Search for the cell housing the specified text and yield its [X, Y] center coordinate. 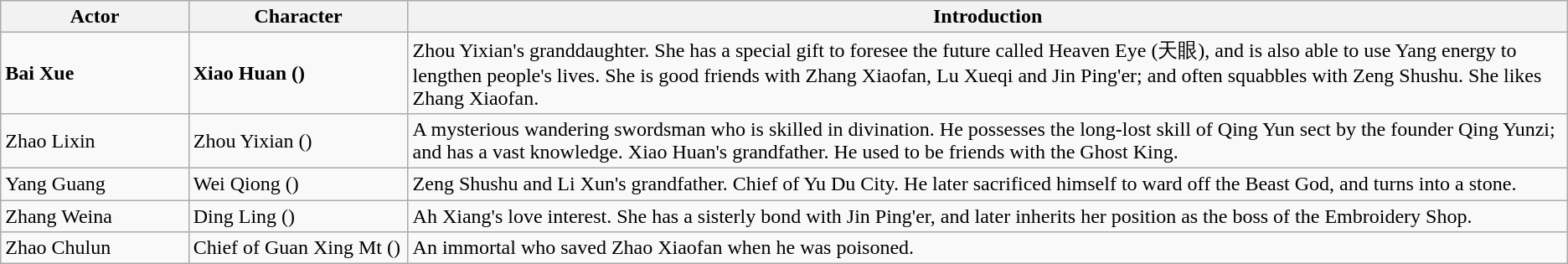
Zhou Yixian () [298, 141]
Xiao Huan () [298, 74]
Introduction [988, 17]
Zhao Lixin [95, 141]
Character [298, 17]
Zhao Chulun [95, 248]
Ding Ling () [298, 215]
Ah Xiang's love interest. She has a sisterly bond with Jin Ping'er, and later inherits her position as the boss of the Embroidery Shop. [988, 215]
Zhang Weina [95, 215]
An immortal who saved Zhao Xiaofan when he was poisoned. [988, 248]
Actor [95, 17]
Yang Guang [95, 184]
Chief of Guan Xing Mt () [298, 248]
Wei Qiong () [298, 184]
Bai Xue [95, 74]
Zeng Shushu and Li Xun's grandfather. Chief of Yu Du City. He later sacrificed himself to ward off the Beast God, and turns into a stone. [988, 184]
